Output the (X, Y) coordinate of the center of the cell containing the given text.  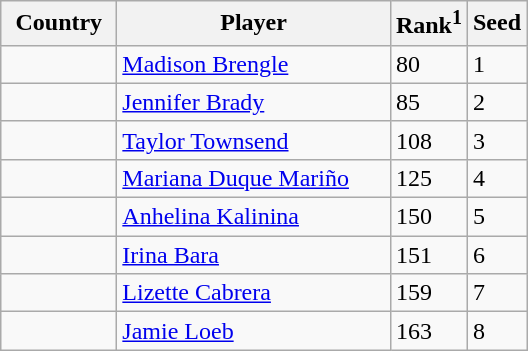
3 (496, 140)
Anhelina Kalinina (254, 217)
Madison Brengle (254, 64)
Seed (496, 24)
Jamie Loeb (254, 331)
8 (496, 331)
4 (496, 178)
Mariana Duque Mariño (254, 178)
1 (496, 64)
2 (496, 102)
85 (428, 102)
163 (428, 331)
Lizette Cabrera (254, 293)
Rank1 (428, 24)
150 (428, 217)
Player (254, 24)
80 (428, 64)
Jennifer Brady (254, 102)
5 (496, 217)
108 (428, 140)
Country (59, 24)
7 (496, 293)
151 (428, 255)
Irina Bara (254, 255)
6 (496, 255)
159 (428, 293)
125 (428, 178)
Taylor Townsend (254, 140)
